Determine the (X, Y) coordinate at the center of the cell enclosing the given text.  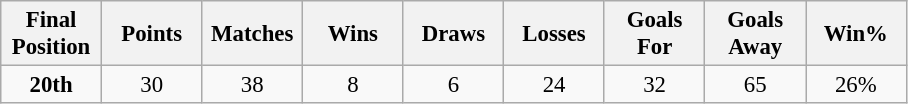
Goals For (654, 34)
24 (554, 85)
26% (856, 85)
38 (252, 85)
6 (454, 85)
Losses (554, 34)
Wins (354, 34)
65 (756, 85)
30 (152, 85)
Win% (856, 34)
8 (354, 85)
Goals Away (756, 34)
Points (152, 34)
32 (654, 85)
Matches (252, 34)
Draws (454, 34)
Final Position (52, 34)
20th (52, 85)
